Find where the given text appears and provide that cell's center as [X, Y] coordinate. 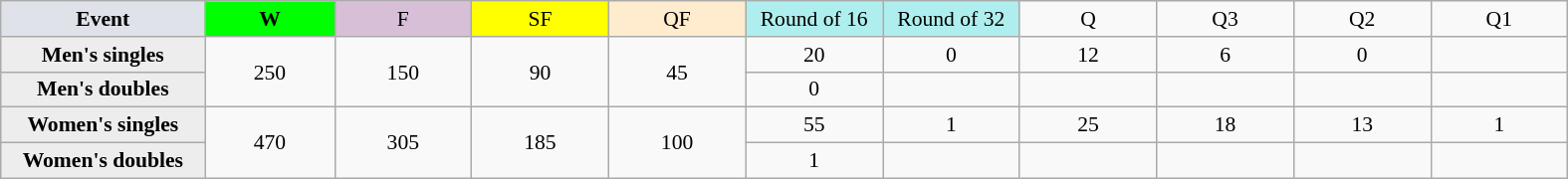
Event [104, 19]
Q [1088, 19]
Q3 [1226, 19]
45 [677, 72]
55 [814, 125]
470 [270, 143]
Q1 [1499, 19]
13 [1362, 125]
250 [270, 72]
W [270, 19]
305 [403, 143]
Women's singles [104, 125]
Round of 32 [951, 19]
150 [403, 72]
20 [814, 55]
100 [677, 143]
Q2 [1362, 19]
Round of 16 [814, 19]
90 [541, 72]
Men's doubles [104, 89]
F [403, 19]
185 [541, 143]
SF [541, 19]
Women's doubles [104, 161]
12 [1088, 55]
QF [677, 19]
25 [1088, 125]
18 [1226, 125]
Men's singles [104, 55]
6 [1226, 55]
